Output the (X, Y) coordinate of the center of the cell containing the given text.  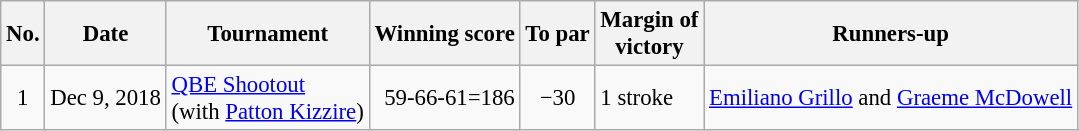
Margin ofvictory (650, 34)
Runners-up (891, 34)
Tournament (268, 34)
Emiliano Grillo and Graeme McDowell (891, 98)
−30 (558, 98)
To par (558, 34)
1 stroke (650, 98)
1 (23, 98)
QBE Shootout(with Patton Kizzire) (268, 98)
Dec 9, 2018 (106, 98)
No. (23, 34)
59-66-61=186 (444, 98)
Date (106, 34)
Winning score (444, 34)
